Identify which cell holds the provided text, then report its [x, y] central coordinate. 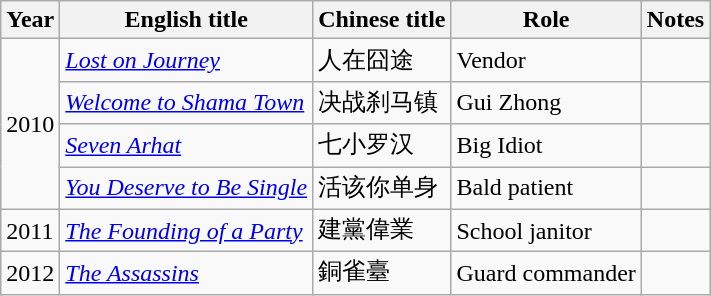
Seven Arhat [186, 146]
决战刹马镇 [382, 102]
Big Idiot [546, 146]
The Assassins [186, 274]
七小罗汉 [382, 146]
The Founding of a Party [186, 230]
Notes [675, 20]
You Deserve to Be Single [186, 188]
Chinese title [382, 20]
建黨偉業 [382, 230]
2010 [30, 124]
Welcome to Shama Town [186, 102]
Vendor [546, 60]
English title [186, 20]
人在囧途 [382, 60]
Year [30, 20]
2011 [30, 230]
Lost on Journey [186, 60]
Guard commander [546, 274]
2012 [30, 274]
Role [546, 20]
Gui Zhong [546, 102]
銅雀臺 [382, 274]
Bald patient [546, 188]
活该你单身 [382, 188]
School janitor [546, 230]
